Search for the cell housing the specified text and yield its [X, Y] center coordinate. 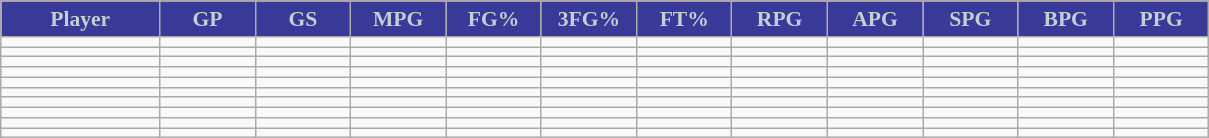
RPG [780, 19]
MPG [398, 19]
FT% [684, 19]
GP [208, 19]
GS [302, 19]
BPG [1066, 19]
APG [874, 19]
SPG [970, 19]
Player [80, 19]
3FG% [588, 19]
PPG [1161, 19]
FG% [494, 19]
